Detect which cell encompasses the target text, then output its [X, Y] center coordinate. 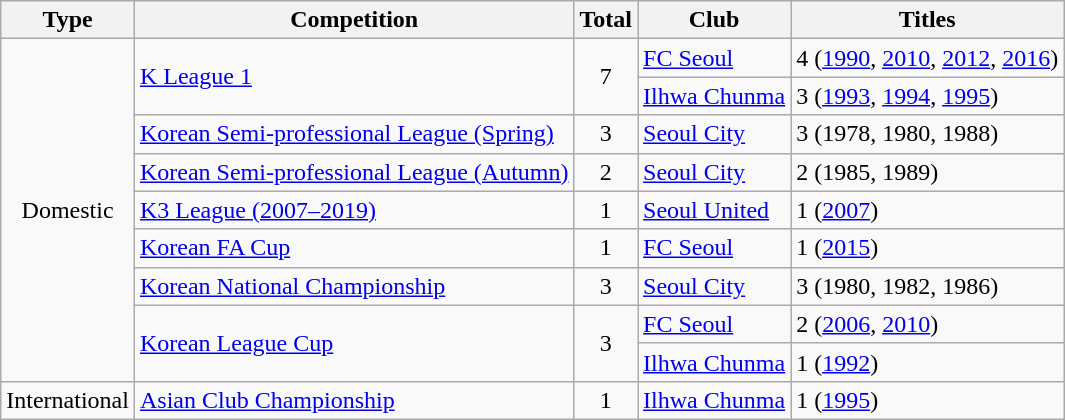
Total [606, 20]
2 (1985, 1989) [928, 172]
3 (1978, 1980, 1988) [928, 134]
Korean League Cup [354, 343]
1 (2015) [928, 248]
K League 1 [354, 77]
Competition [354, 20]
Korean National Championship [354, 286]
3 (1980, 1982, 1986) [928, 286]
Korean FA Cup [354, 248]
Korean Semi-professional League (Autumn) [354, 172]
1 (1992) [928, 362]
2 (2006, 2010) [928, 324]
Korean Semi-professional League (Spring) [354, 134]
4 (1990, 2010, 2012, 2016) [928, 58]
3 (1993, 1994, 1995) [928, 96]
K3 League (2007–2019) [354, 210]
Club [714, 20]
Asian Club Championship [354, 400]
International [68, 400]
Titles [928, 20]
Seoul United [714, 210]
Domestic [68, 210]
2 [606, 172]
Type [68, 20]
1 (1995) [928, 400]
7 [606, 77]
1 (2007) [928, 210]
